Determine the (x, y) coordinate at the center of the cell enclosing the given text.  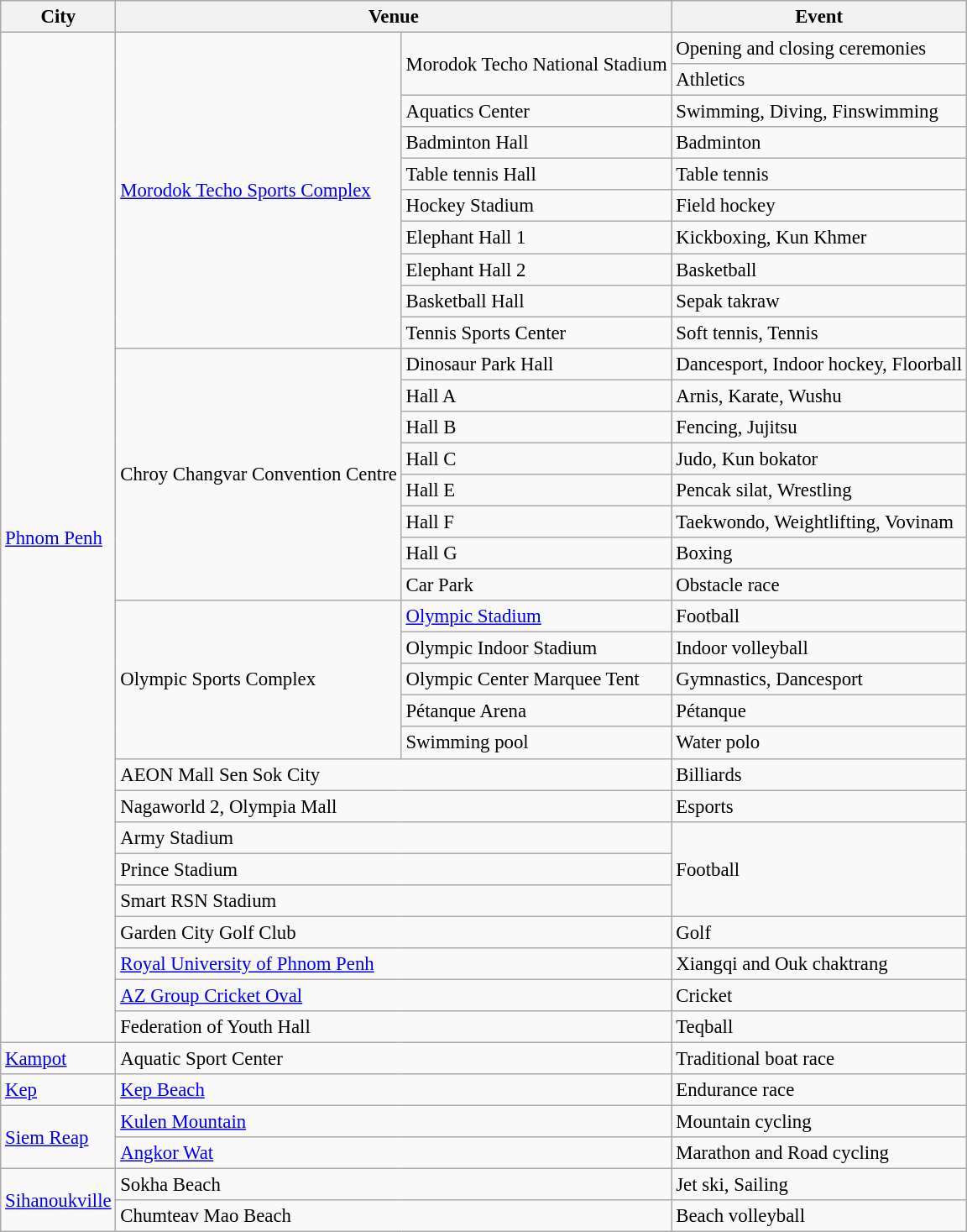
Hall B (536, 427)
Hall A (536, 396)
Xiangqi and Ouk chaktrang (819, 964)
Indoor volleyball (819, 648)
Hall G (536, 553)
Morodok Techo Sports Complex (259, 191)
Kep (59, 1090)
Basketball (819, 270)
Water polo (819, 743)
Soft tennis, Tennis (819, 333)
Boxing (819, 553)
Nagaworld 2, Olympia Mall (394, 806)
Teqball (819, 1027)
Garden City Golf Club (394, 932)
Pétanque (819, 711)
Kampot (59, 1059)
Elephant Hall 2 (536, 270)
Swimming pool (536, 743)
Elephant Hall 1 (536, 238)
Jet ski, Sailing (819, 1185)
Table tennis (819, 175)
Angkor Wat (394, 1153)
AZ Group Cricket Oval (394, 995)
Kep Beach (394, 1090)
Car Park (536, 585)
Hall E (536, 490)
Aquatics Center (536, 112)
Taekwondo, Weightlifting, Vovinam (819, 522)
Traditional boat race (819, 1059)
Badminton Hall (536, 143)
Federation of Youth Hall (394, 1027)
City (59, 17)
Pétanque Arena (536, 711)
Royal University of Phnom Penh (394, 964)
Gymnastics, Dancesport (819, 679)
Mountain cycling (819, 1122)
Event (819, 17)
Obstacle race (819, 585)
Dinosaur Park Hall (536, 364)
Golf (819, 932)
Field hockey (819, 206)
Kulen Mountain (394, 1122)
Siem Reap (59, 1137)
Hall F (536, 522)
AEON Mall Sen Sok City (394, 774)
Sokha Beach (394, 1185)
Badminton (819, 143)
Aquatic Sport Center (394, 1059)
Athletics (819, 80)
Swimming, Diving, Finswimming (819, 112)
Arnis, Karate, Wushu (819, 396)
Table tennis Hall (536, 175)
Pencak silat, Wrestling (819, 490)
Venue (394, 17)
Olympic Indoor Stadium (536, 648)
Esports (819, 806)
Sihanoukville (59, 1201)
Morodok Techo National Stadium (536, 64)
Hockey Stadium (536, 206)
Chroy Changvar Convention Centre (259, 474)
Dancesport, Indoor hockey, Floorball (819, 364)
Prince Stadium (394, 869)
Smart RSN Stadium (394, 901)
Phnom Penh (59, 537)
Endurance race (819, 1090)
Sepak takraw (819, 301)
Army Stadium (394, 837)
Hall C (536, 459)
Olympic Sports Complex (259, 679)
Opening and closing ceremonies (819, 49)
Judo, Kun bokator (819, 459)
Fencing, Jujitsu (819, 427)
Olympic Center Marquee Tent (536, 679)
Olympic Stadium (536, 616)
Basketball Hall (536, 301)
Kickboxing, Kun Khmer (819, 238)
Billiards (819, 774)
Marathon and Road cycling (819, 1153)
Tennis Sports Center (536, 333)
Cricket (819, 995)
